Locate the cell with the specified text and output its [x, y] center coordinate. 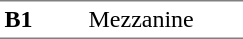
Mezzanine [164, 20]
B1 [42, 20]
